Pinpoint the cell where the given text exists, returning its [x, y] midpoint coordinate. 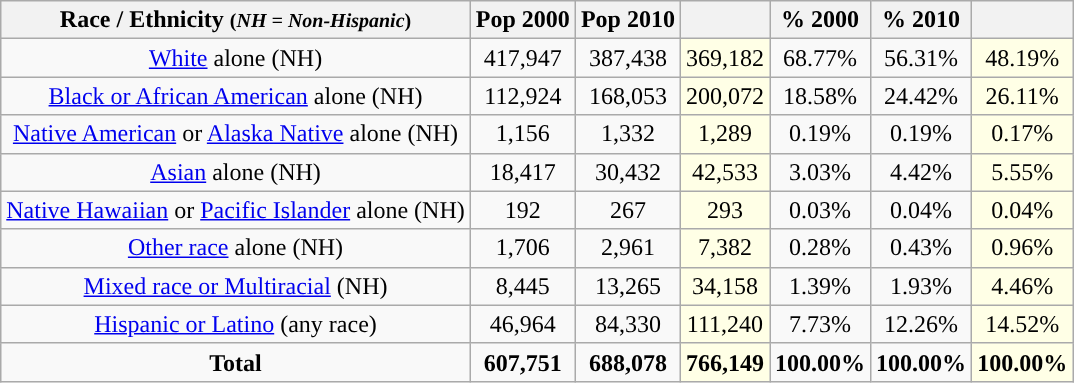
1,289 [724, 134]
8,445 [522, 286]
1.93% [922, 286]
% 2010 [922, 20]
4.42% [922, 172]
1.39% [820, 286]
Black or African American alone (NH) [236, 96]
1,332 [628, 134]
46,964 [522, 324]
Pop 2000 [522, 20]
7.73% [820, 324]
26.11% [1022, 96]
7,382 [724, 248]
24.42% [922, 96]
111,240 [724, 324]
% 2000 [820, 20]
607,751 [522, 362]
200,072 [724, 96]
Total [236, 362]
Pop 2010 [628, 20]
417,947 [522, 58]
Native Hawaiian or Pacific Islander alone (NH) [236, 210]
369,182 [724, 58]
12.26% [922, 324]
Mixed race or Multiracial (NH) [236, 286]
34,158 [724, 286]
0.28% [820, 248]
293 [724, 210]
56.31% [922, 58]
42,533 [724, 172]
Hispanic or Latino (any race) [236, 324]
0.17% [1022, 134]
48.19% [1022, 58]
3.03% [820, 172]
4.46% [1022, 286]
Native American or Alaska Native alone (NH) [236, 134]
5.55% [1022, 172]
Asian alone (NH) [236, 172]
688,078 [628, 362]
2,961 [628, 248]
68.77% [820, 58]
13,265 [628, 286]
766,149 [724, 362]
18.58% [820, 96]
Other race alone (NH) [236, 248]
168,053 [628, 96]
30,432 [628, 172]
192 [522, 210]
0.96% [1022, 248]
0.43% [922, 248]
1,156 [522, 134]
387,438 [628, 58]
Race / Ethnicity (NH = Non-Hispanic) [236, 20]
84,330 [628, 324]
112,924 [522, 96]
White alone (NH) [236, 58]
14.52% [1022, 324]
267 [628, 210]
18,417 [522, 172]
1,706 [522, 248]
0.03% [820, 210]
